Find where the given text appears and provide that cell's center as [x, y] coordinate. 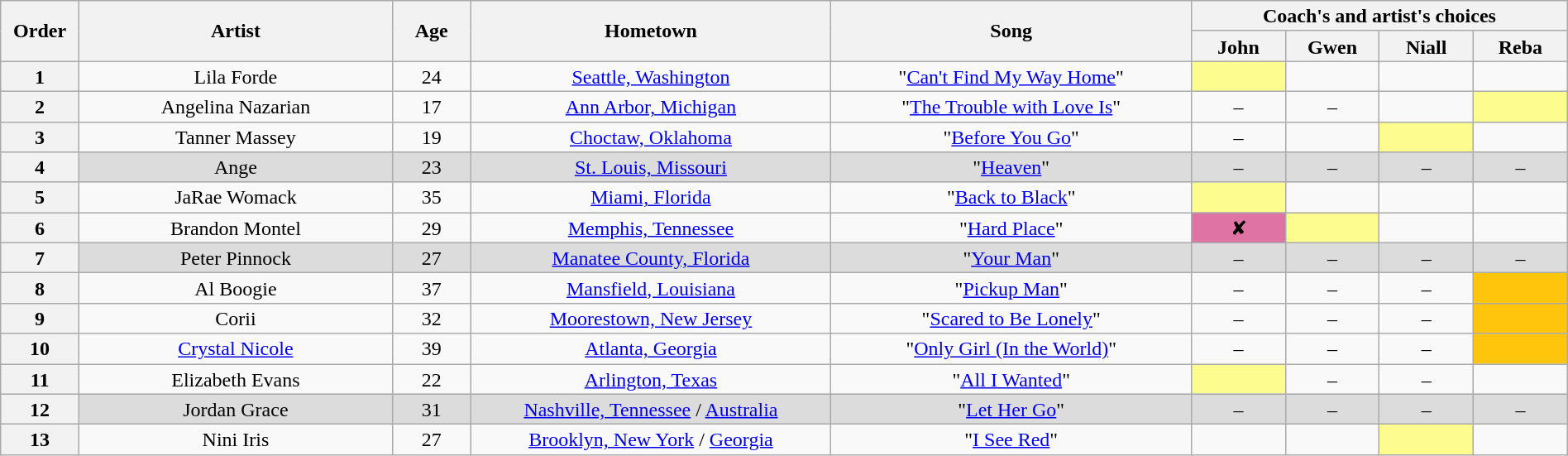
37 [432, 288]
29 [432, 228]
Choctaw, Oklahoma [651, 137]
Memphis, Tennessee [651, 228]
Reba [1521, 46]
11 [40, 379]
Niall [1427, 46]
22 [432, 379]
Crystal Nicole [235, 349]
23 [432, 167]
Brandon Montel [235, 228]
Elizabeth Evans [235, 379]
Coach's and artist's choices [1379, 17]
Hometown [651, 31]
4 [40, 167]
39 [432, 349]
19 [432, 137]
10 [40, 349]
1 [40, 76]
Jordan Grace [235, 409]
Gwen [1332, 46]
Nini Iris [235, 440]
JaRae Womack [235, 197]
"All I Wanted" [1011, 379]
"Your Man" [1011, 258]
17 [432, 106]
Manatee County, Florida [651, 258]
Peter Pinnock [235, 258]
"The Trouble with Love Is" [1011, 106]
Lila Forde [235, 76]
Mansfield, Louisiana [651, 288]
Arlington, Texas [651, 379]
7 [40, 258]
Order [40, 31]
Al Boogie [235, 288]
Moorestown, New Jersey [651, 318]
"Back to Black" [1011, 197]
Song [1011, 31]
St. Louis, Missouri [651, 167]
9 [40, 318]
Tanner Massey [235, 137]
Age [432, 31]
31 [432, 409]
13 [40, 440]
6 [40, 228]
"Hard Place" [1011, 228]
24 [432, 76]
Ann Arbor, Michigan [651, 106]
32 [432, 318]
Angelina Nazarian [235, 106]
5 [40, 197]
Artist [235, 31]
"Can't Find My Way Home" [1011, 76]
John [1239, 46]
Atlanta, Georgia [651, 349]
✘ [1239, 228]
Nashville, Tennessee / Australia [651, 409]
2 [40, 106]
Brooklyn, New York / Georgia [651, 440]
Miami, Florida [651, 197]
"Scared to Be Lonely" [1011, 318]
"Pickup Man" [1011, 288]
"Let Her Go" [1011, 409]
Corii [235, 318]
12 [40, 409]
8 [40, 288]
"Heaven" [1011, 167]
3 [40, 137]
"I See Red" [1011, 440]
"Before You Go" [1011, 137]
Ange [235, 167]
Seattle, Washington [651, 76]
35 [432, 197]
"Only Girl (In the World)" [1011, 349]
